Output the (x, y) coordinate of the center of the cell containing the given text.  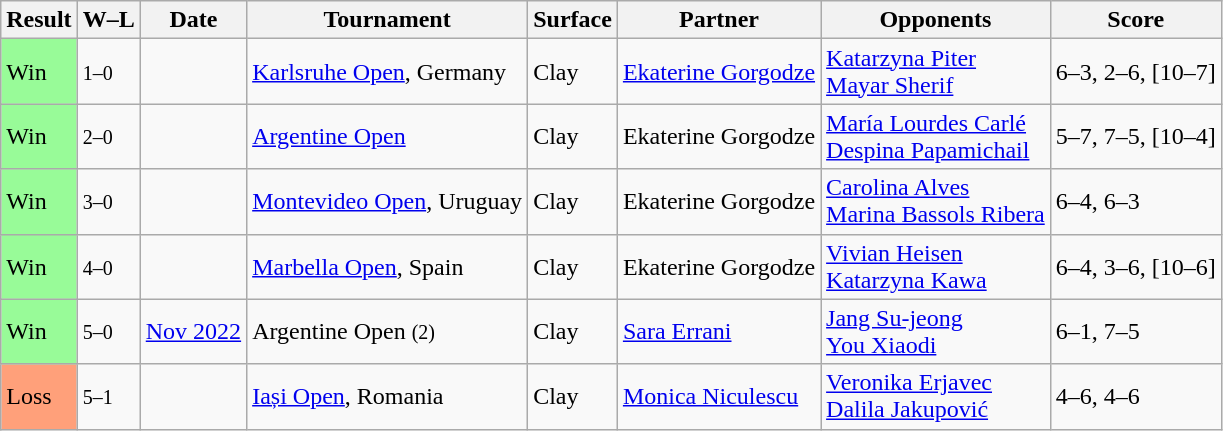
Marbella Open, Spain (388, 266)
Nov 2022 (193, 332)
5–1 (108, 396)
2–0 (108, 136)
Score (1136, 20)
6–1, 7–5 (1136, 332)
3–0 (108, 202)
Karlsruhe Open, Germany (388, 72)
6–4, 3–6, [10–6] (1136, 266)
Monica Niculescu (718, 396)
5–0 (108, 332)
Partner (718, 20)
Montevideo Open, Uruguay (388, 202)
W–L (108, 20)
6–3, 2–6, [10–7] (1136, 72)
Loss (39, 396)
4–6, 4–6 (1136, 396)
Surface (573, 20)
4–0 (108, 266)
Iași Open, Romania (388, 396)
Result (39, 20)
Sara Errani (718, 332)
Argentine Open (2) (388, 332)
Jang Su-jeong You Xiaodi (936, 332)
Veronika Erjavec Dalila Jakupović (936, 396)
Katarzyna Piter Mayar Sherif (936, 72)
Vivian Heisen Katarzyna Kawa (936, 266)
1–0 (108, 72)
Argentine Open (388, 136)
5–7, 7–5, [10–4] (1136, 136)
6–4, 6–3 (1136, 202)
Date (193, 20)
Tournament (388, 20)
María Lourdes Carlé Despina Papamichail (936, 136)
Opponents (936, 20)
Carolina Alves Marina Bassols Ribera (936, 202)
